Return (X, Y) of the center of cell containing provided text 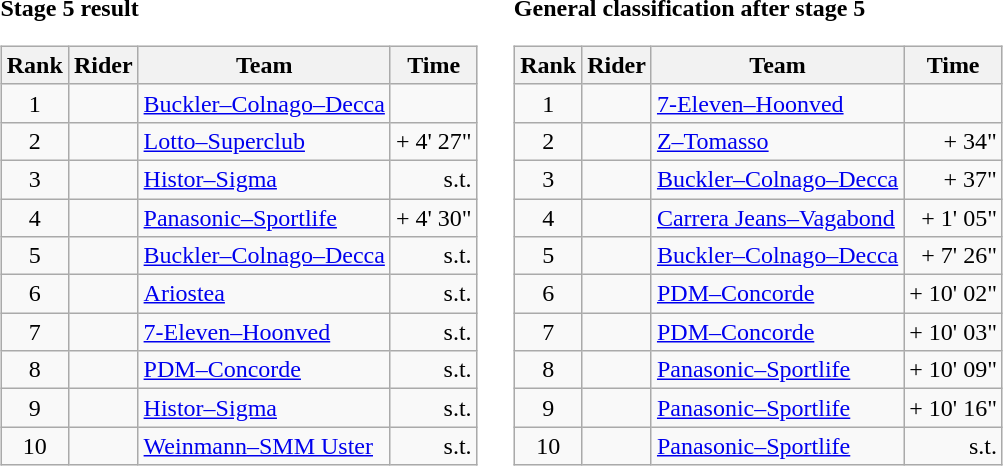
+ 1' 05" (954, 217)
+ 10' 02" (954, 294)
Ariostea (264, 294)
+ 34" (954, 141)
Z–Tomasso (777, 141)
+ 10' 03" (954, 332)
+ 7' 26" (954, 256)
+ 4' 30" (434, 217)
+ 10' 16" (954, 408)
+ 10' 09" (954, 370)
Carrera Jeans–Vagabond (777, 217)
+ 4' 27" (434, 141)
Weinmann–SMM Uster (264, 446)
Lotto–Superclub (264, 141)
+ 37" (954, 179)
